Identify which cell holds the provided text, then report its (x, y) central coordinate. 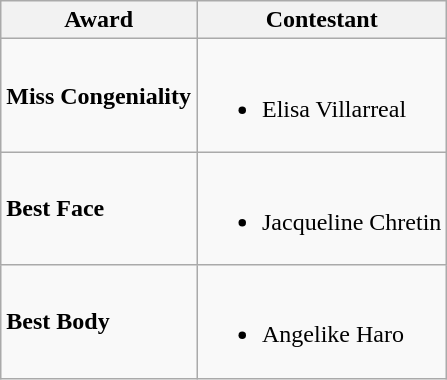
Jacqueline Chretin (321, 208)
Best Body (99, 322)
Miss Congeniality (99, 96)
Angelike Haro (321, 322)
Elisa Villarreal (321, 96)
Contestant (321, 20)
Best Face (99, 208)
Award (99, 20)
